Search for the cell housing the specified text and yield its [X, Y] center coordinate. 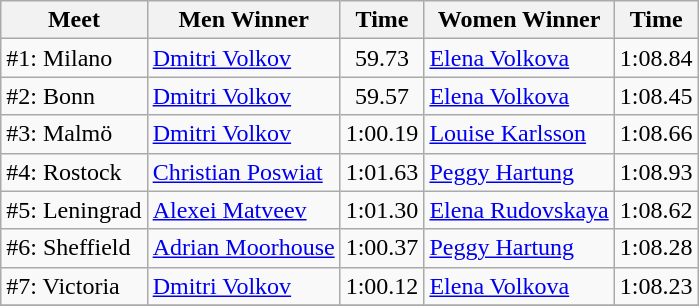
Louise Karlsson [519, 134]
#6: Sheffield [74, 248]
#1: Milano [74, 58]
1:08.45 [656, 96]
#5: Leningrad [74, 210]
Meet [74, 20]
1:01.63 [382, 172]
1:01.30 [382, 210]
Women Winner [519, 20]
1:08.84 [656, 58]
#7: Victoria [74, 286]
#4: Rostock [74, 172]
1:00.37 [382, 248]
Christian Poswiat [244, 172]
1:08.62 [656, 210]
1:08.66 [656, 134]
#3: Malmö [74, 134]
Alexei Matveev [244, 210]
1:08.28 [656, 248]
1:00.19 [382, 134]
Men Winner [244, 20]
#2: Bonn [74, 96]
1:08.23 [656, 286]
59.73 [382, 58]
1:08.93 [656, 172]
Adrian Moorhouse [244, 248]
59.57 [382, 96]
1:00.12 [382, 286]
Elena Rudovskaya [519, 210]
